Detect which cell encompasses the target text, then output its [x, y] center coordinate. 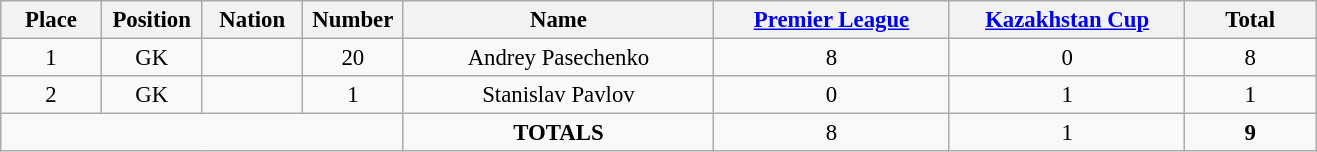
Name [558, 20]
Position [152, 20]
Number [354, 20]
20 [354, 58]
Stanislav Pavlov [558, 95]
Place [52, 20]
TOTALS [558, 133]
9 [1250, 133]
Nation [252, 20]
Total [1250, 20]
Andrey Pasechenko [558, 58]
Premier League [832, 20]
Kazakhstan Cup [1067, 20]
2 [52, 95]
